Return (x, y) of the center of cell containing provided text 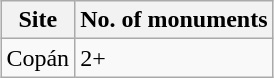
Copán (38, 58)
2+ (174, 58)
No. of monuments (174, 20)
Site (38, 20)
